Extract the [x, y] coordinate from the center of the cell holding the provided text.  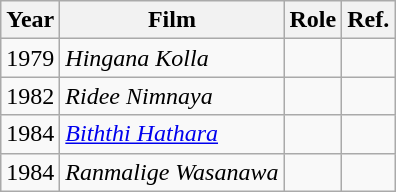
Ref. [368, 20]
Film [172, 20]
1982 [30, 96]
Role [313, 20]
Year [30, 20]
Ridee Nimnaya [172, 96]
1979 [30, 58]
Biththi Hathara [172, 134]
Ranmalige Wasanawa [172, 172]
Hingana Kolla [172, 58]
